Return (x, y) of the center of cell containing provided text 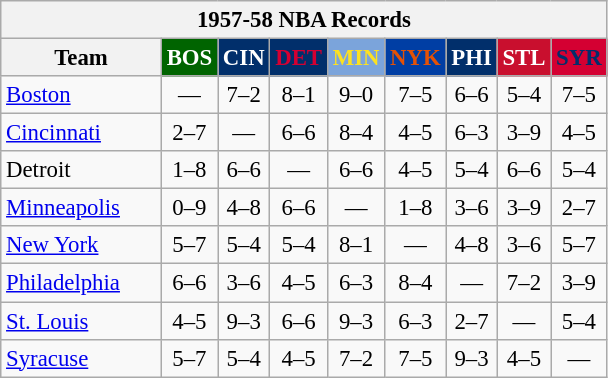
Minneapolis (82, 208)
Cincinnati (82, 133)
DET (298, 58)
Detroit (82, 170)
BOS (189, 58)
Team (82, 58)
St. Louis (82, 321)
PHI (472, 58)
MIN (356, 58)
New York (82, 245)
Philadelphia (82, 283)
Boston (82, 95)
SYR (579, 58)
0–9 (189, 208)
9–0 (356, 95)
NYK (416, 58)
CIN (244, 58)
Syracuse (82, 358)
STL (524, 58)
1957-58 NBA Records (304, 20)
